Output the [x, y] coordinate of the center of the cell containing the given text.  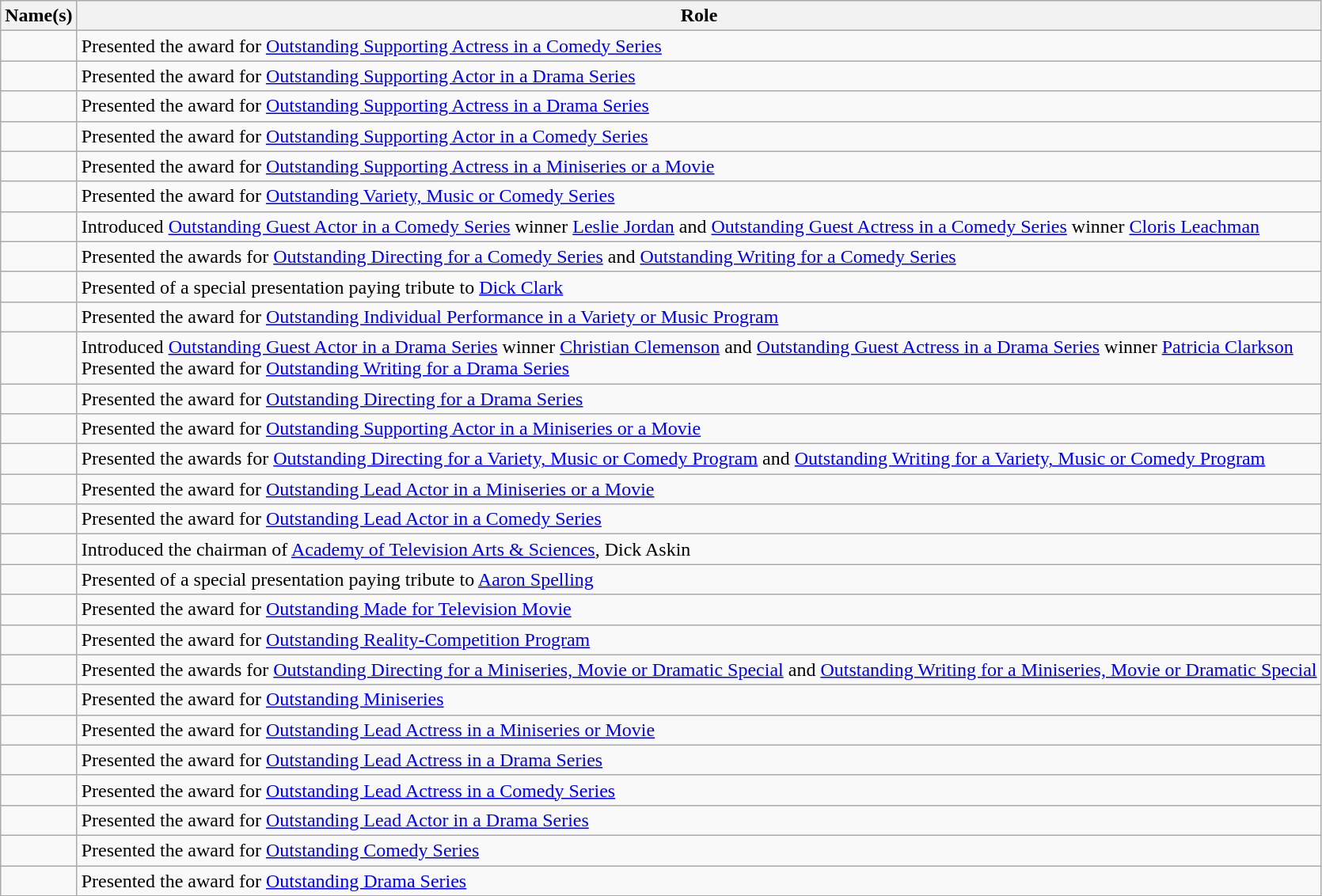
Presented the award for Outstanding Supporting Actor in a Drama Series [699, 76]
Presented the award for Outstanding Comedy Series [699, 850]
Role [699, 16]
Presented the award for Outstanding Lead Actor in a Drama Series [699, 820]
Presented the awards for Outstanding Directing for a Comedy Series and Outstanding Writing for a Comedy Series [699, 256]
Presented the award for Outstanding Lead Actress in a Comedy Series [699, 790]
Presented the award for Outstanding Individual Performance in a Variety or Music Program [699, 317]
Presented the award for Outstanding Reality-Competition Program [699, 640]
Presented the award for Outstanding Drama Series [699, 881]
Presented the award for Outstanding Supporting Actor in a Miniseries or a Movie [699, 429]
Introduced the chairman of Academy of Television Arts & Sciences, Dick Askin [699, 549]
Presented the award for Outstanding Miniseries [699, 700]
Presented the award for Outstanding Directing for a Drama Series [699, 398]
Presented of a special presentation paying tribute to Dick Clark [699, 287]
Presented the award for Outstanding Supporting Actress in a Miniseries or a Movie [699, 166]
Introduced Outstanding Guest Actor in a Comedy Series winner Leslie Jordan and Outstanding Guest Actress in a Comedy Series winner Cloris Leachman [699, 226]
Presented the award for Outstanding Lead Actress in a Drama Series [699, 760]
Presented of a special presentation paying tribute to Aaron Spelling [699, 579]
Presented the award for Outstanding Supporting Actress in a Comedy Series [699, 46]
Presented the award for Outstanding Supporting Actress in a Drama Series [699, 106]
Presented the award for Outstanding Variety, Music or Comedy Series [699, 196]
Presented the award for Outstanding Lead Actor in a Miniseries or a Movie [699, 489]
Presented the award for Outstanding Lead Actress in a Miniseries or Movie [699, 730]
Name(s) [39, 16]
Presented the award for Outstanding Supporting Actor in a Comedy Series [699, 136]
Presented the awards for Outstanding Directing for a Variety, Music or Comedy Program and Outstanding Writing for a Variety, Music or Comedy Program [699, 459]
Presented the award for Outstanding Made for Television Movie [699, 609]
Presented the award for Outstanding Lead Actor in a Comedy Series [699, 519]
